Determine the [X, Y] coordinate at the center of the cell enclosing the given text.  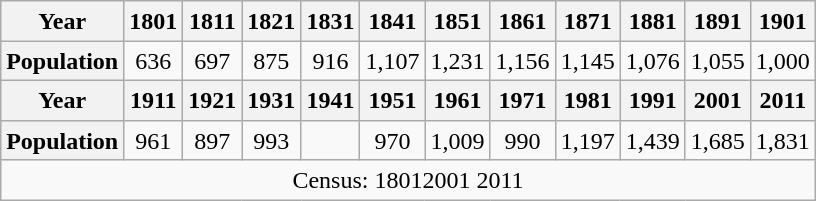
1961 [458, 100]
1,076 [652, 61]
1821 [272, 21]
1941 [330, 100]
1861 [522, 21]
1931 [272, 100]
Census: 18012001 2011 [408, 180]
1951 [392, 100]
1,055 [718, 61]
1,439 [652, 140]
1,831 [782, 140]
990 [522, 140]
1,107 [392, 61]
993 [272, 140]
1801 [154, 21]
636 [154, 61]
916 [330, 61]
1871 [588, 21]
1,145 [588, 61]
1811 [212, 21]
1921 [212, 100]
1,231 [458, 61]
1,197 [588, 140]
1881 [652, 21]
1841 [392, 21]
1831 [330, 21]
1,685 [718, 140]
697 [212, 61]
1991 [652, 100]
897 [212, 140]
2011 [782, 100]
1,009 [458, 140]
970 [392, 140]
2001 [718, 100]
1911 [154, 100]
961 [154, 140]
1981 [588, 100]
1851 [458, 21]
1891 [718, 21]
875 [272, 61]
1901 [782, 21]
1,156 [522, 61]
1971 [522, 100]
1,000 [782, 61]
